Scan for the cell matching the given text and deliver its [X, Y] coordinate at center. 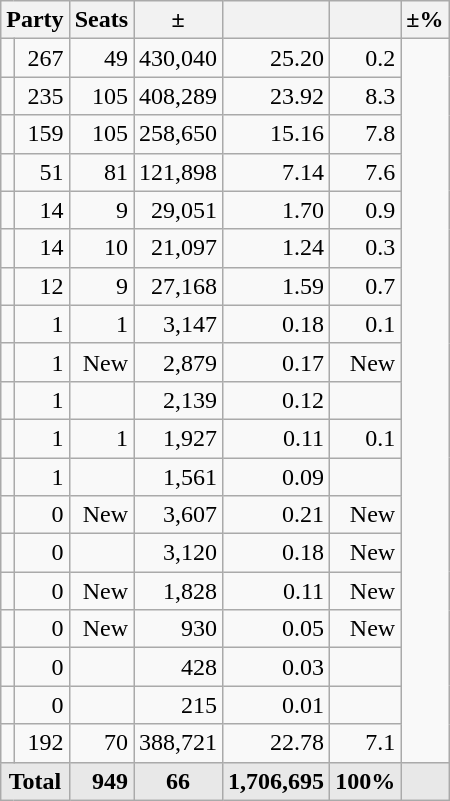
258,650 [178, 134]
1.70 [276, 210]
± [178, 20]
Total [35, 781]
81 [101, 172]
22.78 [276, 743]
Party [35, 20]
215 [178, 705]
388,721 [178, 743]
0.09 [276, 477]
3,607 [178, 515]
0.03 [276, 667]
0.12 [276, 400]
49 [101, 58]
1,706,695 [276, 781]
7.1 [366, 743]
192 [42, 743]
100% [366, 781]
949 [101, 781]
1,828 [178, 591]
0.3 [366, 248]
0.7 [366, 286]
29,051 [178, 210]
51 [42, 172]
8.3 [366, 96]
430,040 [178, 58]
267 [42, 58]
21,097 [178, 248]
70 [101, 743]
23.92 [276, 96]
0.17 [276, 362]
10 [101, 248]
1,927 [178, 438]
121,898 [178, 172]
930 [178, 629]
7.14 [276, 172]
25.20 [276, 58]
15.16 [276, 134]
Seats [101, 20]
408,289 [178, 96]
1.59 [276, 286]
3,147 [178, 324]
7.6 [366, 172]
2,139 [178, 400]
1.24 [276, 248]
66 [178, 781]
0.2 [366, 58]
27,168 [178, 286]
0.05 [276, 629]
2,879 [178, 362]
7.8 [366, 134]
0.21 [276, 515]
0.9 [366, 210]
428 [178, 667]
235 [42, 96]
159 [42, 134]
±% [425, 20]
12 [42, 286]
3,120 [178, 553]
1,561 [178, 477]
0.01 [276, 705]
